Determine the (X, Y) coordinate at the center of the cell enclosing the given text.  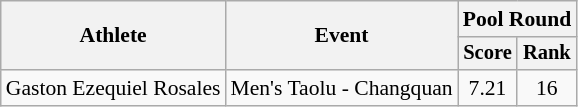
Athlete (114, 36)
Score (488, 54)
Rank (546, 54)
Gaston Ezequiel Rosales (114, 88)
7.21 (488, 88)
16 (546, 88)
Men's Taolu - Changquan (341, 88)
Event (341, 36)
Pool Round (518, 19)
